Output the [x, y] coordinate of the center of the cell containing the given text.  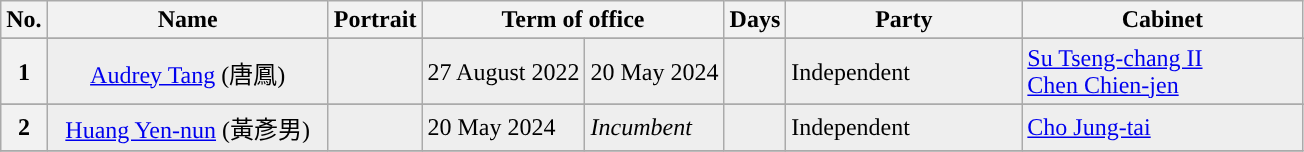
27 August 2022 [504, 72]
2 [24, 128]
Days [755, 20]
No. [24, 20]
1 [24, 72]
Huang Yen-nun (黃彥男) [188, 128]
Name [188, 20]
Audrey Tang (唐鳳) [188, 72]
Cabinet [1162, 20]
Party [904, 20]
Incumbent [654, 128]
Su Tseng-chang IIChen Chien-jen [1162, 72]
Cho Jung-tai [1162, 128]
Term of office [573, 20]
Portrait [375, 20]
